Capture the cell that displays the provided text and extract its [X, Y] central coordinate. 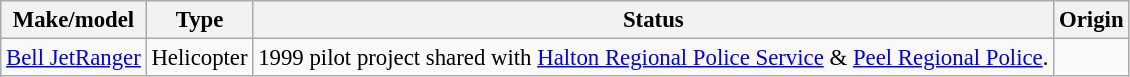
1999 pilot project shared with Halton Regional Police Service & Peel Regional Police. [654, 58]
Origin [1092, 20]
Bell JetRanger [74, 58]
Status [654, 20]
Helicopter [200, 58]
Make/model [74, 20]
Type [200, 20]
